Determine the (x, y) coordinate at the center of the cell enclosing the given text.  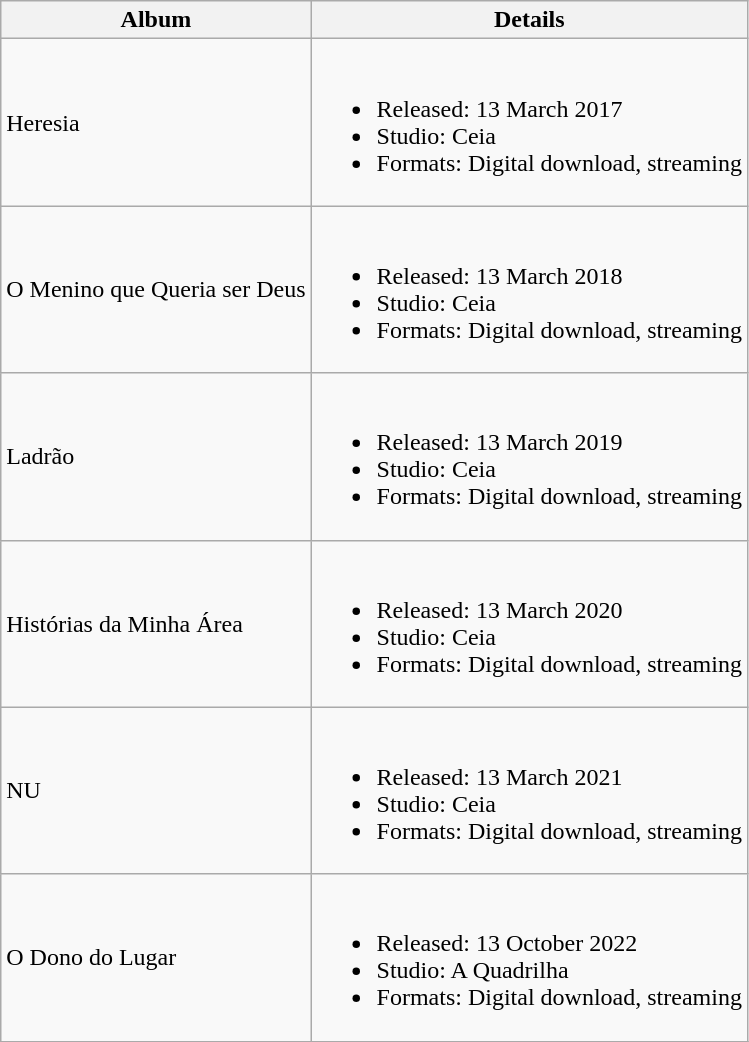
Released: 13 March 2018Studio: CeiaFormats: Digital download, streaming (529, 290)
Details (529, 20)
O Dono do Lugar (156, 958)
Released: 13 March 2019Studio: CeiaFormats: Digital download, streaming (529, 456)
Released: 13 March 2017Studio: CeiaFormats: Digital download, streaming (529, 122)
Released: 13 March 2021Studio: CeiaFormats: Digital download, streaming (529, 790)
NU (156, 790)
Released: 13 March 2020Studio: CeiaFormats: Digital download, streaming (529, 624)
Released: 13 October 2022Studio: A QuadrilhaFormats: Digital download, streaming (529, 958)
Ladrão (156, 456)
Album (156, 20)
Histórias da Minha Área (156, 624)
O Menino que Queria ser Deus (156, 290)
Heresia (156, 122)
